Find where the given text appears and provide that cell's center as (x, y) coordinate. 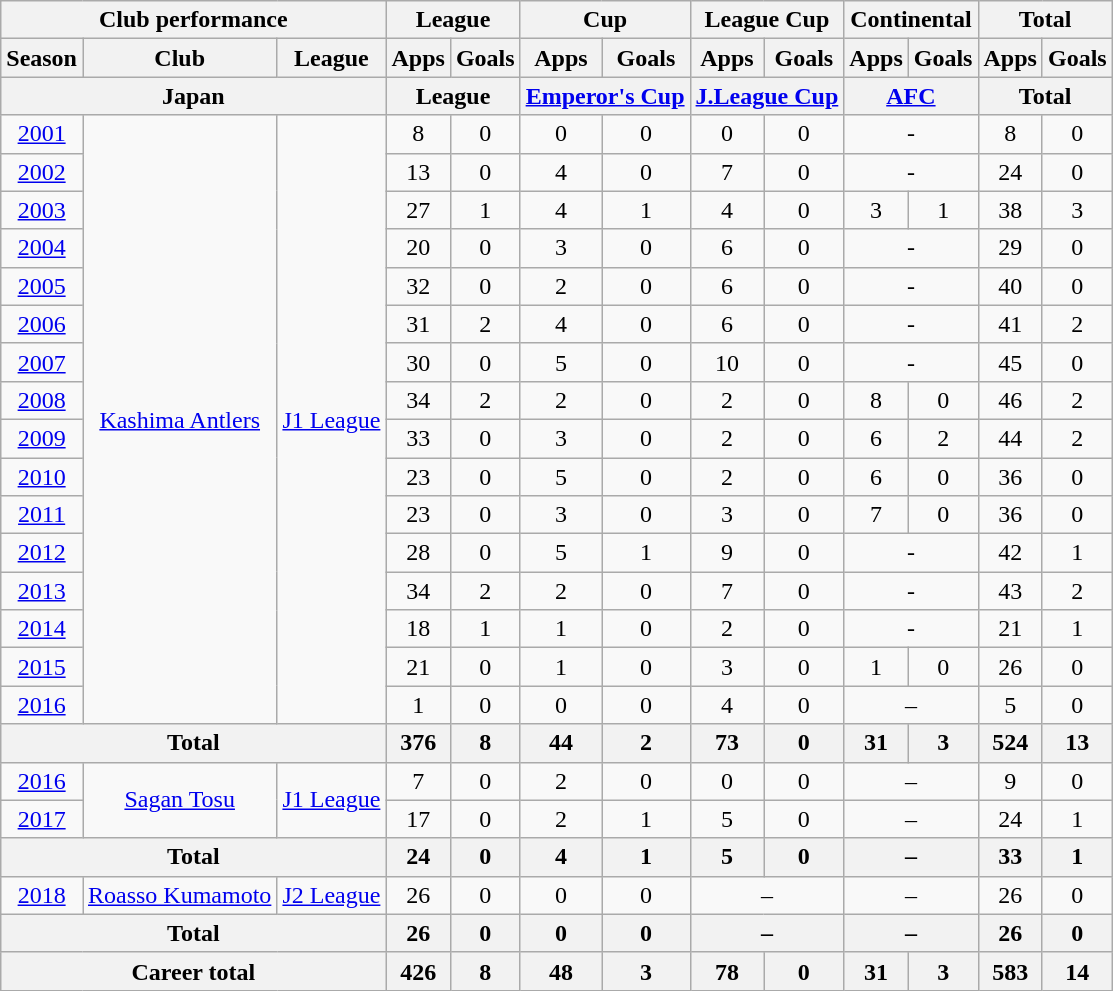
2004 (42, 248)
10 (727, 362)
2006 (42, 324)
20 (418, 248)
Career total (194, 971)
42 (1010, 553)
41 (1010, 324)
48 (561, 971)
2003 (42, 210)
2014 (42, 629)
45 (1010, 362)
2013 (42, 591)
32 (418, 286)
14 (1077, 971)
AFC (911, 96)
2011 (42, 515)
Cup (605, 20)
27 (418, 210)
43 (1010, 591)
Roasso Kumamoto (179, 895)
18 (418, 629)
38 (1010, 210)
376 (418, 743)
2010 (42, 477)
2012 (42, 553)
2002 (42, 172)
League Cup (767, 20)
Emperor's Cup (605, 96)
28 (418, 553)
2009 (42, 438)
Kashima Antlers (179, 420)
2001 (42, 134)
J.League Cup (767, 96)
2008 (42, 400)
583 (1010, 971)
2015 (42, 667)
46 (1010, 400)
Season (42, 58)
29 (1010, 248)
Club (179, 58)
40 (1010, 286)
Japan (194, 96)
2017 (42, 819)
Continental (911, 20)
78 (727, 971)
J2 League (332, 895)
Club performance (194, 20)
Sagan Tosu (179, 800)
17 (418, 819)
73 (727, 743)
426 (418, 971)
2018 (42, 895)
2007 (42, 362)
30 (418, 362)
524 (1010, 743)
2005 (42, 286)
